Pinpoint the cell where the given text exists, returning its (X, Y) midpoint coordinate. 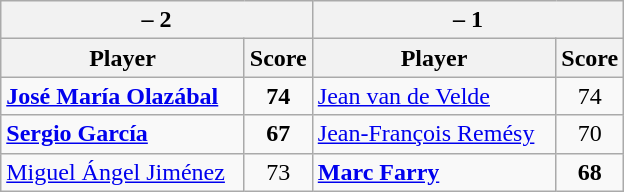
Marc Farry (434, 172)
Jean-François Remésy (434, 134)
67 (278, 134)
Jean van de Velde (434, 96)
73 (278, 172)
Sergio García (123, 134)
– 2 (157, 20)
68 (590, 172)
– 1 (468, 20)
Miguel Ángel Jiménez (123, 172)
José María Olazábal (123, 96)
70 (590, 134)
